Extract the [x, y] coordinate from the center of the cell holding the provided text.  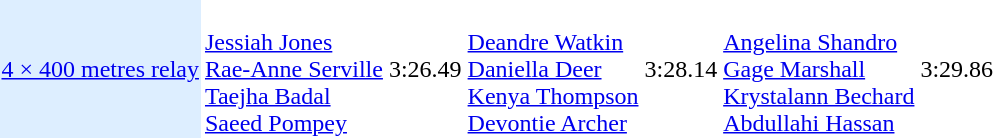
3:26.49 [425, 69]
Jessiah JonesRae-Anne ServilleTaejha BadalSaeed Pompey [294, 69]
4 × 400 metres relay [100, 69]
Angelina ShandroGage MarshallKrystalann BechardAbdullahi Hassan [819, 69]
Deandre WatkinDaniella DeerKenya ThompsonDevontie Archer [553, 69]
3:28.14 [681, 69]
